Output the [X, Y] coordinate of the center of the cell containing the given text.  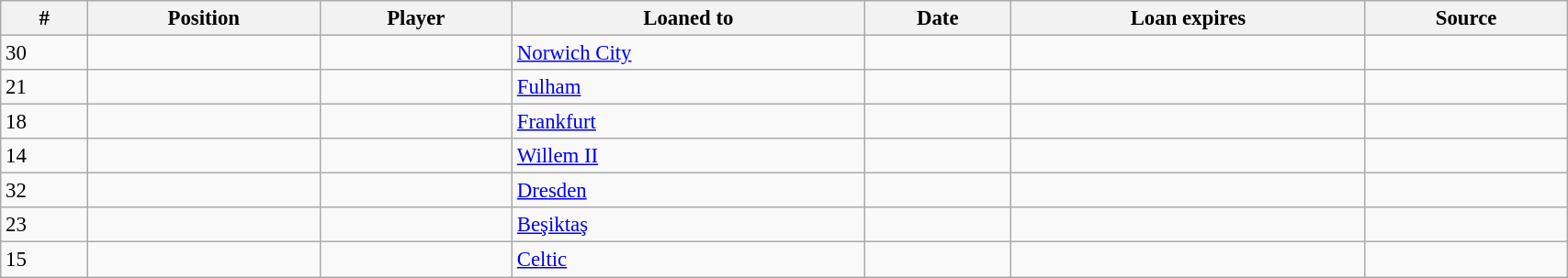
32 [44, 191]
Date [937, 18]
21 [44, 87]
14 [44, 156]
30 [44, 53]
Source [1466, 18]
Frankfurt [689, 122]
Norwich City [689, 53]
Loaned to [689, 18]
15 [44, 260]
Beşiktaş [689, 225]
Loan expires [1188, 18]
# [44, 18]
18 [44, 122]
Position [204, 18]
Celtic [689, 260]
Willem II [689, 156]
Player [415, 18]
Dresden [689, 191]
Fulham [689, 87]
23 [44, 225]
